Output the [X, Y] coordinate of the center of the cell containing the given text.  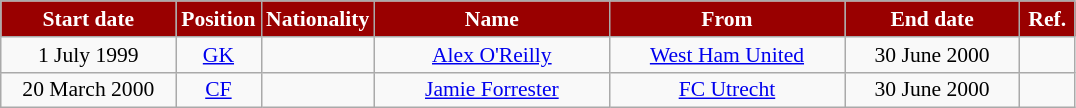
Nationality [318, 19]
End date [932, 19]
Start date [88, 19]
Position [218, 19]
GK [218, 55]
CF [218, 90]
Name [492, 19]
20 March 2000 [88, 90]
1 July 1999 [88, 55]
Ref. [1048, 19]
From [726, 19]
West Ham United [726, 55]
Jamie Forrester [492, 90]
FC Utrecht [726, 90]
Alex O'Reilly [492, 55]
